Output the [x, y] coordinate of the center of the cell containing the given text.  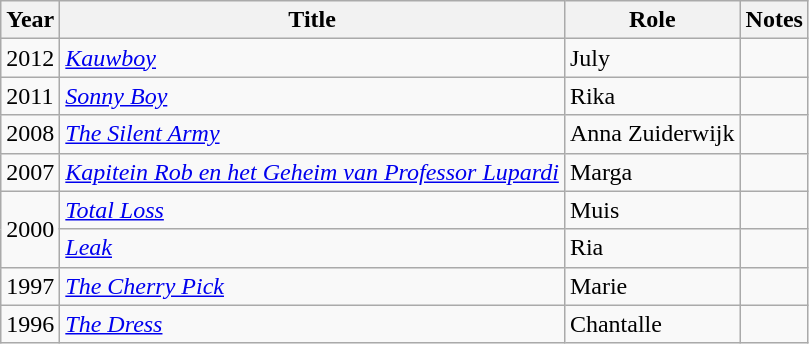
Marie [652, 286]
2007 [30, 172]
2008 [30, 134]
The Cherry Pick [312, 286]
Leak [312, 248]
1997 [30, 286]
2000 [30, 229]
Ria [652, 248]
Rika [652, 96]
Title [312, 20]
Total Loss [312, 210]
Anna Zuiderwijk [652, 134]
The Silent Army [312, 134]
The Dress [312, 324]
2011 [30, 96]
Kauwboy [312, 58]
Notes [774, 20]
2012 [30, 58]
Sonny Boy [312, 96]
July [652, 58]
1996 [30, 324]
Year [30, 20]
Kapitein Rob en het Geheim van Professor Lupardi [312, 172]
Muis [652, 210]
Marga [652, 172]
Chantalle [652, 324]
Role [652, 20]
